Find where the given text appears and provide that cell's center as [x, y] coordinate. 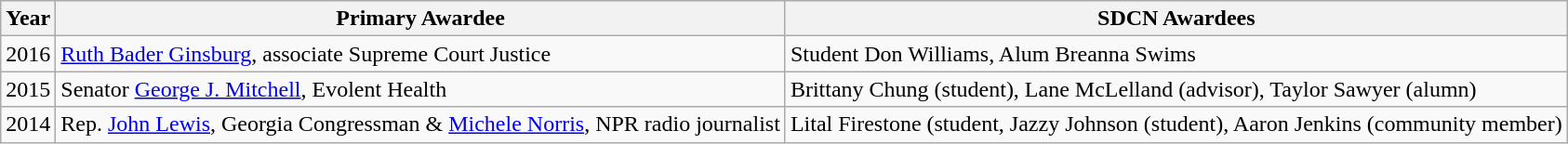
Senator George J. Mitchell, Evolent Health [420, 89]
Brittany Chung (student), Lane McLelland (advisor), Taylor Sawyer (alumn) [1176, 89]
Year [28, 19]
Rep. John Lewis, Georgia Congressman & Michele Norris, NPR radio journalist [420, 124]
Ruth Bader Ginsburg, associate Supreme Court Justice [420, 54]
2016 [28, 54]
2015 [28, 89]
Lital Firestone (student, Jazzy Johnson (student), Aaron Jenkins (community member) [1176, 124]
SDCN Awardees [1176, 19]
2014 [28, 124]
Student Don Williams, Alum Breanna Swims [1176, 54]
Primary Awardee [420, 19]
